Provide the (X, Y) coordinate of the cell's center where the given text is located.  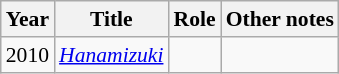
Hanamizuki (111, 55)
Year (28, 19)
2010 (28, 55)
Role (195, 19)
Title (111, 19)
Other notes (280, 19)
